Pinpoint the cell where the given text exists, returning its [X, Y] midpoint coordinate. 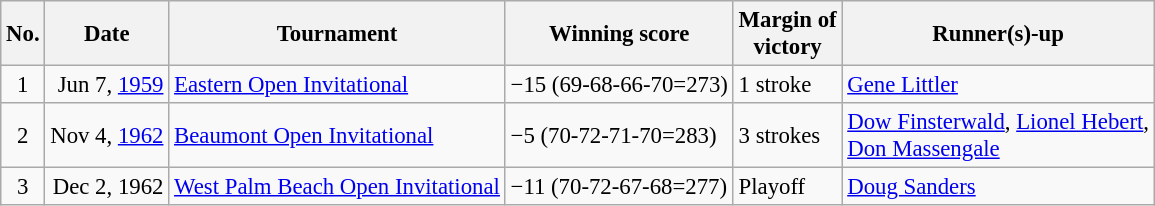
Nov 4, 1962 [107, 136]
Doug Sanders [998, 187]
Margin ofvictory [788, 34]
1 stroke [788, 85]
1 [23, 85]
−11 (70-72-67-68=277) [619, 187]
−5 (70-72-71-70=283) [619, 136]
−15 (69-68-66-70=273) [619, 85]
Gene Littler [998, 85]
Dow Finsterwald, Lionel Hebert, Don Massengale [998, 136]
Tournament [337, 34]
No. [23, 34]
Runner(s)-up [998, 34]
Dec 2, 1962 [107, 187]
Eastern Open Invitational [337, 85]
Playoff [788, 187]
Beaumont Open Invitational [337, 136]
2 [23, 136]
Date [107, 34]
West Palm Beach Open Invitational [337, 187]
3 [23, 187]
Jun 7, 1959 [107, 85]
3 strokes [788, 136]
Winning score [619, 34]
